Capture the cell that displays the provided text and extract its (x, y) central coordinate. 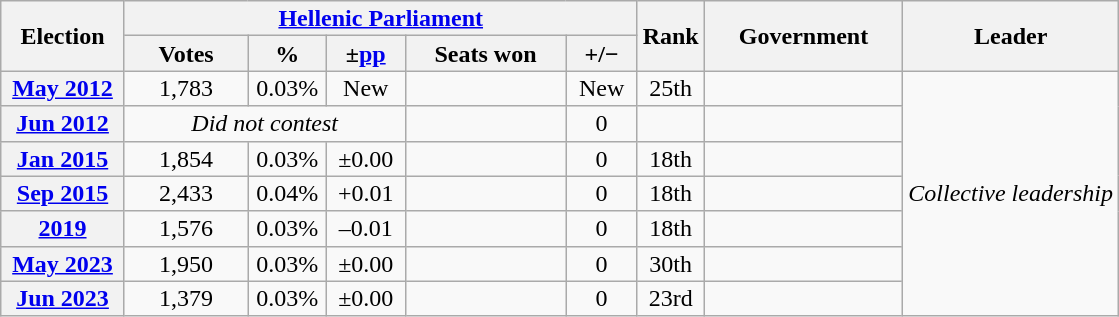
Did not contest (264, 124)
2019 (63, 228)
1,379 (186, 298)
1,576 (186, 228)
May 2023 (63, 264)
Seats won (486, 54)
0.04% (288, 194)
30th (670, 264)
Jun 2023 (63, 298)
–0.01 (366, 228)
±pp (366, 54)
Election (63, 36)
Jun 2012 (63, 124)
23rd (670, 298)
Government (804, 36)
+/− (602, 54)
% (288, 54)
Rank (670, 36)
1,950 (186, 264)
Jan 2015 (63, 158)
Leader (1011, 36)
Collective leadership (1011, 194)
1,783 (186, 88)
2,433 (186, 194)
1,854 (186, 158)
Votes (186, 54)
May 2012 (63, 88)
+0.01 (366, 194)
Sep 2015 (63, 194)
Hellenic Parliament (380, 18)
25th (670, 88)
